Pinpoint the cell where the given text exists, returning its (x, y) midpoint coordinate. 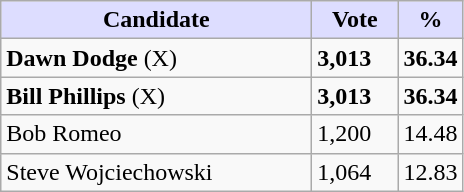
% (430, 20)
Vote (355, 20)
Dawn Dodge (X) (156, 58)
14.48 (430, 134)
Bill Phillips (X) (156, 96)
1,200 (355, 134)
1,064 (355, 172)
12.83 (430, 172)
Bob Romeo (156, 134)
Candidate (156, 20)
Steve Wojciechowski (156, 172)
